For the text-containing cell, return its midpoint in [x, y] coordinate format. 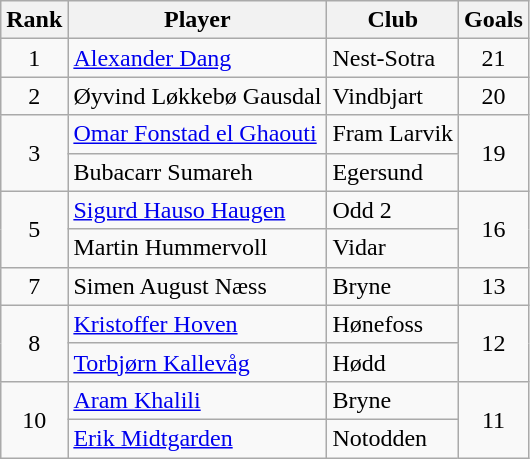
Odd 2 [393, 210]
Notodden [393, 438]
7 [34, 286]
Simen August Næss [198, 286]
13 [494, 286]
Alexander Dang [198, 58]
Vidar [393, 248]
Kristoffer Hoven [198, 324]
Nest-Sotra [393, 58]
20 [494, 96]
Omar Fonstad el Ghaouti [198, 134]
Aram Khalili [198, 400]
Egersund [393, 172]
3 [34, 153]
Goals [494, 20]
11 [494, 419]
Torbjørn Kallevåg [198, 362]
Vindbjart [393, 96]
21 [494, 58]
12 [494, 343]
19 [494, 153]
1 [34, 58]
Rank [34, 20]
5 [34, 229]
Sigurd Hauso Haugen [198, 210]
10 [34, 419]
Martin Hummervoll [198, 248]
Club [393, 20]
8 [34, 343]
Erik Midtgarden [198, 438]
Fram Larvik [393, 134]
Hønefoss [393, 324]
Hødd [393, 362]
16 [494, 229]
Øyvind Løkkebø Gausdal [198, 96]
Player [198, 20]
2 [34, 96]
Bubacarr Sumareh [198, 172]
